Detect which cell encompasses the target text, then output its (x, y) center coordinate. 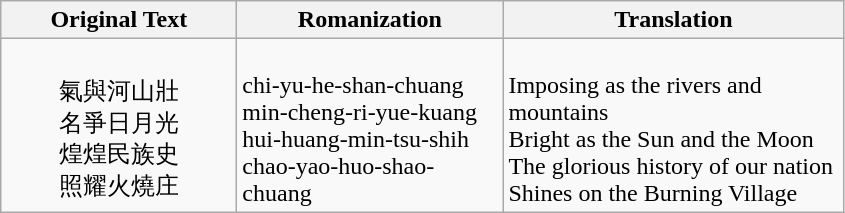
Romanization (370, 20)
chi-yu-he-shan-chuang min-cheng-ri-yue-kuang hui-huang-min-tsu-shih chao-yao-huo-shao-chuang (370, 126)
氣與河山壯 名爭日月光 煌煌民族史 照耀火燒庄 (119, 126)
Translation (674, 20)
Original Text (119, 20)
Imposing as the rivers and mountains Bright as the Sun and the Moon The glorious history of our nation Shines on the Burning Village (674, 126)
